Extract the (x, y) coordinate from the center of the cell holding the provided text.  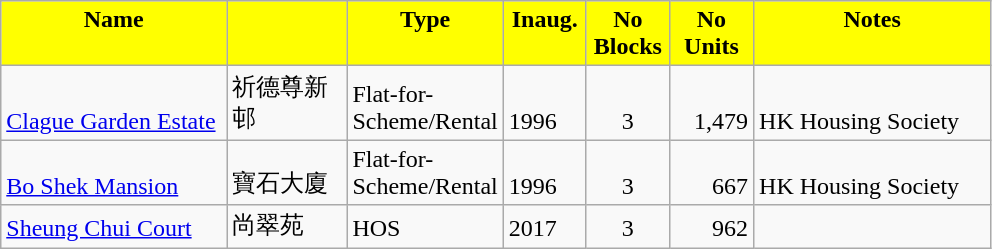
Inaug. (544, 34)
No Blocks (628, 34)
Name (114, 34)
962 (711, 226)
2017 (544, 226)
Notes (872, 34)
祈德尊新邨 (287, 103)
寶石大廈 (287, 172)
Bo Shek Mansion (114, 172)
Clague Garden Estate (114, 103)
667 (711, 172)
Sheung Chui Court (114, 226)
1,479 (711, 103)
HOS (425, 226)
尚翠苑 (287, 226)
Type (425, 34)
No Units (711, 34)
